Determine the (X, Y) coordinate at the center of the cell enclosing the given text.  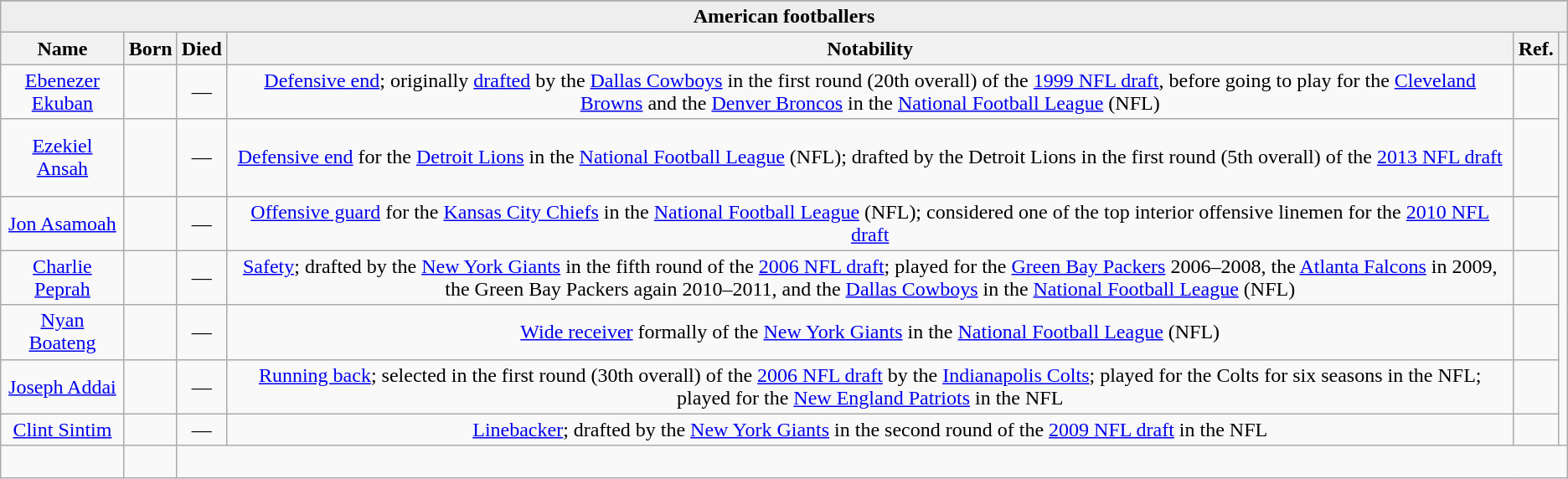
Name (62, 49)
Ref. (1536, 49)
Nyan Boateng (62, 332)
American footballers (784, 17)
Died (201, 49)
Clint Sintim (62, 430)
Born (151, 49)
Notability (869, 49)
Wide receiver formally of the New York Giants in the National Football League (NFL) (869, 332)
Ezekiel Ansah (62, 157)
Linebacker; drafted by the New York Giants in the second round of the 2009 NFL draft in the NFL (869, 430)
Joseph Addai (62, 387)
Jon Asamoah (62, 223)
Ebenezer Ekuban (62, 92)
Charlie Peprah (62, 278)
